Provide the (x, y) coordinate of the cell's center where the given text is located.  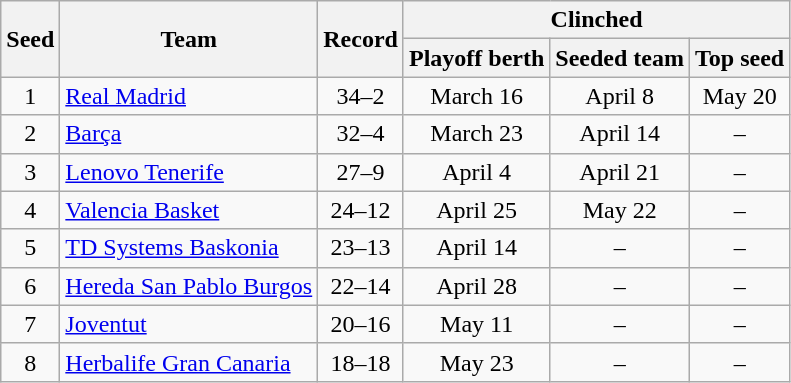
Playoff berth (476, 58)
6 (30, 286)
May 11 (476, 324)
32–4 (361, 134)
May 23 (476, 362)
Barça (189, 134)
March 23 (476, 134)
April 25 (476, 210)
April 8 (620, 96)
Valencia Basket (189, 210)
Clinched (596, 20)
May 22 (620, 210)
4 (30, 210)
April 4 (476, 172)
April 21 (620, 172)
27–9 (361, 172)
Real Madrid (189, 96)
TD Systems Baskonia (189, 248)
Top seed (740, 58)
20–16 (361, 324)
Hereda San Pablo Burgos (189, 286)
Record (361, 39)
April 28 (476, 286)
Seeded team (620, 58)
Joventut (189, 324)
23–13 (361, 248)
1 (30, 96)
Team (189, 39)
Seed (30, 39)
Lenovo Tenerife (189, 172)
March 16 (476, 96)
3 (30, 172)
2 (30, 134)
34–2 (361, 96)
18–18 (361, 362)
Herbalife Gran Canaria (189, 362)
8 (30, 362)
22–14 (361, 286)
24–12 (361, 210)
7 (30, 324)
May 20 (740, 96)
5 (30, 248)
